Return the [x, y] coordinate for the center point of the cell that contains the specified text.  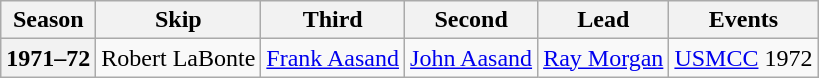
Lead [604, 20]
Robert LaBonte [178, 58]
Second [472, 20]
Skip [178, 20]
USMCC 1972 [744, 58]
Frank Aasand [333, 58]
John Aasand [472, 58]
Events [744, 20]
Season [48, 20]
1971–72 [48, 58]
Third [333, 20]
Ray Morgan [604, 58]
